Extract the [X, Y] coordinate from the center of the cell holding the provided text.  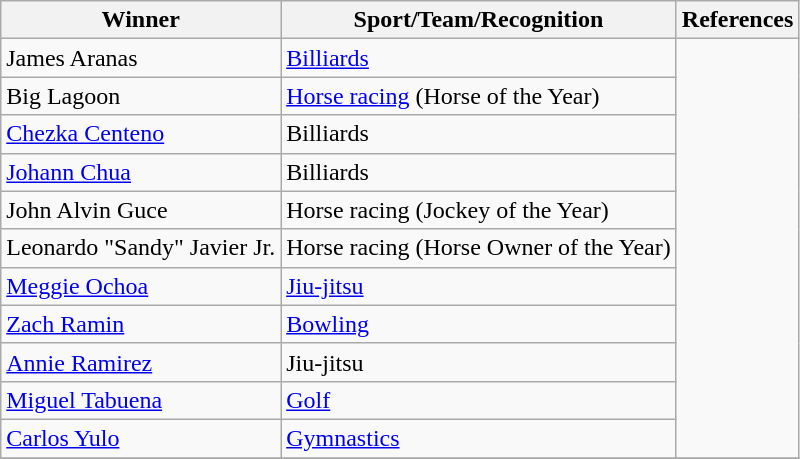
Big Lagoon [141, 96]
Carlos Yulo [141, 438]
Leonardo "Sandy" Javier Jr. [141, 248]
John Alvin Guce [141, 210]
Gymnastics [479, 438]
Meggie Ochoa [141, 286]
Horse racing (Horse Owner of the Year) [479, 248]
Zach Ramin [141, 324]
James Aranas [141, 58]
Miguel Tabuena [141, 400]
Winner [141, 20]
Sport/Team/Recognition [479, 20]
Johann Chua [141, 172]
Chezka Centeno [141, 134]
Golf [479, 400]
Annie Ramirez [141, 362]
Horse racing (Horse of the Year) [479, 96]
Horse racing (Jockey of the Year) [479, 210]
Bowling [479, 324]
References [738, 20]
